Find where the given text appears and provide that cell's center as (X, Y) coordinate. 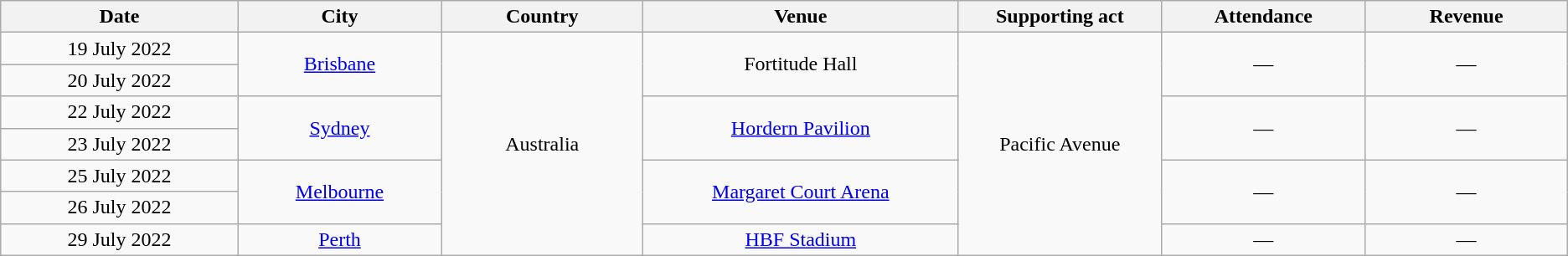
Venue (801, 17)
Attendance (1263, 17)
Hordern Pavilion (801, 128)
Melbourne (339, 192)
Revenue (1466, 17)
Supporting act (1060, 17)
City (339, 17)
Margaret Court Arena (801, 192)
23 July 2022 (120, 144)
Australia (543, 144)
26 July 2022 (120, 207)
29 July 2022 (120, 239)
25 July 2022 (120, 176)
Fortitude Hall (801, 64)
HBF Stadium (801, 239)
Country (543, 17)
Perth (339, 239)
Pacific Avenue (1060, 144)
19 July 2022 (120, 49)
Brisbane (339, 64)
22 July 2022 (120, 112)
Date (120, 17)
20 July 2022 (120, 80)
Sydney (339, 128)
